Capture the cell that displays the provided text and extract its [x, y] central coordinate. 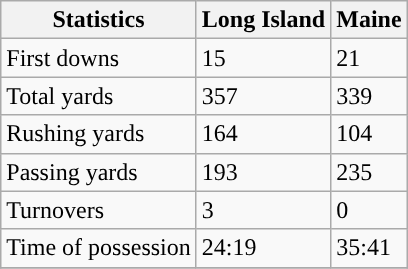
Total yards [99, 96]
21 [369, 58]
Long Island [263, 20]
235 [369, 172]
Passing yards [99, 172]
104 [369, 134]
193 [263, 172]
Statistics [99, 20]
Maine [369, 20]
35:41 [369, 248]
3 [263, 210]
339 [369, 96]
0 [369, 210]
Turnovers [99, 210]
First downs [99, 58]
15 [263, 58]
Time of possession [99, 248]
24:19 [263, 248]
164 [263, 134]
Rushing yards [99, 134]
357 [263, 96]
